Locate the cell with the specified text and output its [x, y] center coordinate. 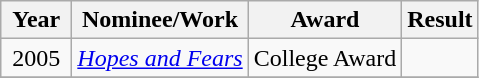
Nominee/Work [160, 20]
Result [440, 20]
Hopes and Fears [160, 58]
Award [324, 20]
Year [36, 20]
2005 [36, 58]
College Award [324, 58]
